Capture the cell that displays the provided text and extract its [x, y] central coordinate. 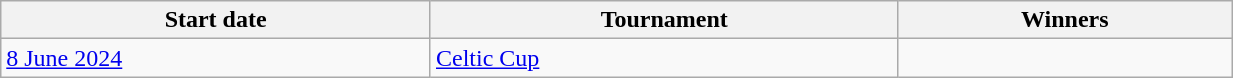
Tournament [664, 20]
Winners [1065, 20]
8 June 2024 [216, 58]
Start date [216, 20]
Celtic Cup [664, 58]
